Return [x, y] of the center of cell containing provided text 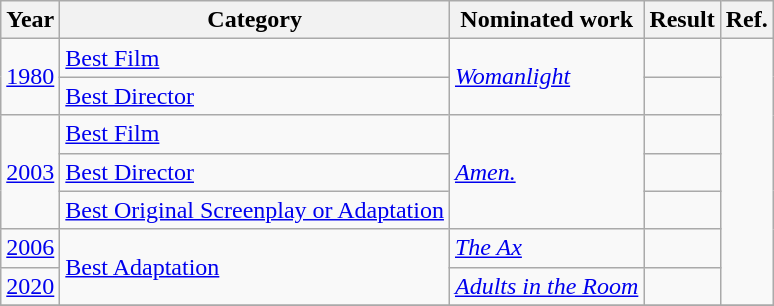
Ref. [746, 20]
Amen. [546, 172]
1980 [30, 77]
Category [255, 20]
Best Original Screenplay or Adaptation [255, 210]
Best Adaptation [255, 267]
Year [30, 20]
Adults in the Room [546, 286]
Result [682, 20]
The Ax [546, 248]
2020 [30, 286]
Womanlight [546, 77]
Nominated work [546, 20]
2006 [30, 248]
2003 [30, 172]
